For the text-containing cell, return its midpoint in (x, y) coordinate format. 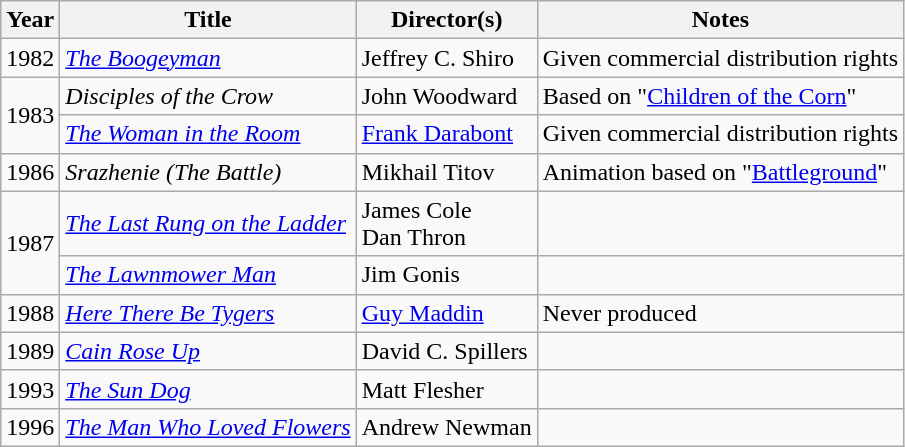
1986 (30, 172)
The Lawnmower Man (208, 275)
The Sun Dog (208, 389)
Here There Be Tygers (208, 313)
David C. Spillers (446, 351)
Never produced (720, 313)
1993 (30, 389)
1989 (30, 351)
1987 (30, 242)
Srazhenie (The Battle) (208, 172)
The Man Who Loved Flowers (208, 427)
1982 (30, 58)
Title (208, 20)
Director(s) (446, 20)
The Boogeyman (208, 58)
The Last Rung on the Ladder (208, 224)
John Woodward (446, 96)
Animation based on "Battleground" (720, 172)
Frank Darabont (446, 134)
1996 (30, 427)
Year (30, 20)
1983 (30, 115)
Based on "Children of the Corn" (720, 96)
Jim Gonis (446, 275)
Jeffrey C. Shiro (446, 58)
Andrew Newman (446, 427)
Mikhail Titov (446, 172)
Guy Maddin (446, 313)
The Woman in the Room (208, 134)
Notes (720, 20)
1988 (30, 313)
Matt Flesher (446, 389)
Cain Rose Up (208, 351)
James ColeDan Thron (446, 224)
Disciples of the Crow (208, 96)
